Output the [X, Y] coordinate of the center of the cell containing the given text.  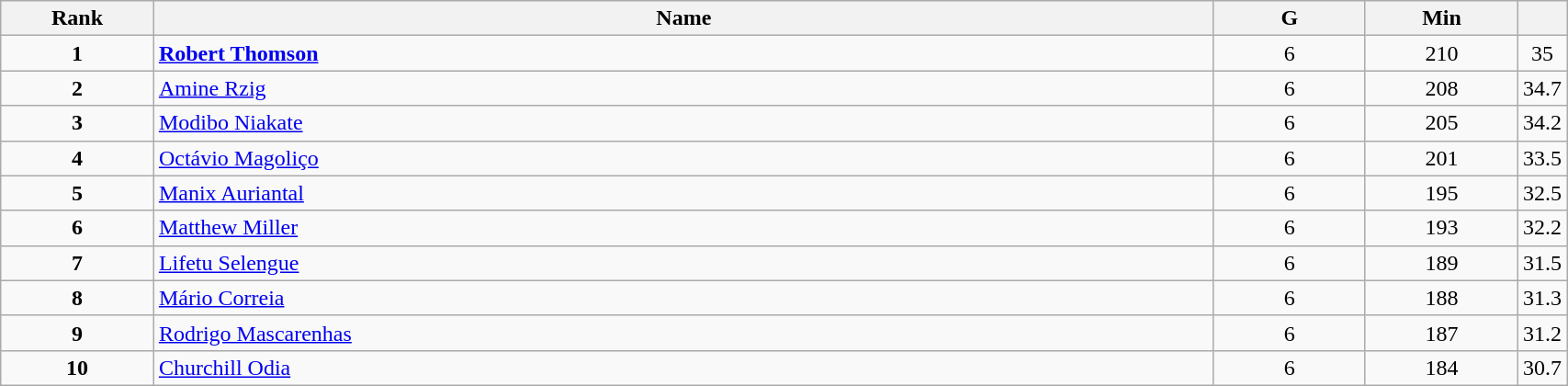
Mário Correia [683, 298]
Matthew Miller [683, 228]
32.2 [1543, 228]
205 [1441, 123]
Manix Auriantal [683, 193]
2 [77, 88]
33.5 [1543, 158]
201 [1441, 158]
32.5 [1543, 193]
210 [1441, 53]
189 [1441, 263]
34.7 [1543, 88]
184 [1441, 368]
208 [1441, 88]
Rank [77, 18]
193 [1441, 228]
31.5 [1543, 263]
G [1290, 18]
Octávio Magoliço [683, 158]
3 [77, 123]
5 [77, 193]
31.3 [1543, 298]
Robert Thomson [683, 53]
195 [1441, 193]
Amine Rzig [683, 88]
34.2 [1543, 123]
Lifetu Selengue [683, 263]
Rodrigo Mascarenhas [683, 333]
Min [1441, 18]
30.7 [1543, 368]
Name [683, 18]
187 [1441, 333]
4 [77, 158]
Churchill Odia [683, 368]
188 [1441, 298]
8 [77, 298]
Modibo Niakate [683, 123]
35 [1543, 53]
9 [77, 333]
10 [77, 368]
1 [77, 53]
31.2 [1543, 333]
7 [77, 263]
